Provide the [x, y] coordinate of the cell's center where the given text is located.  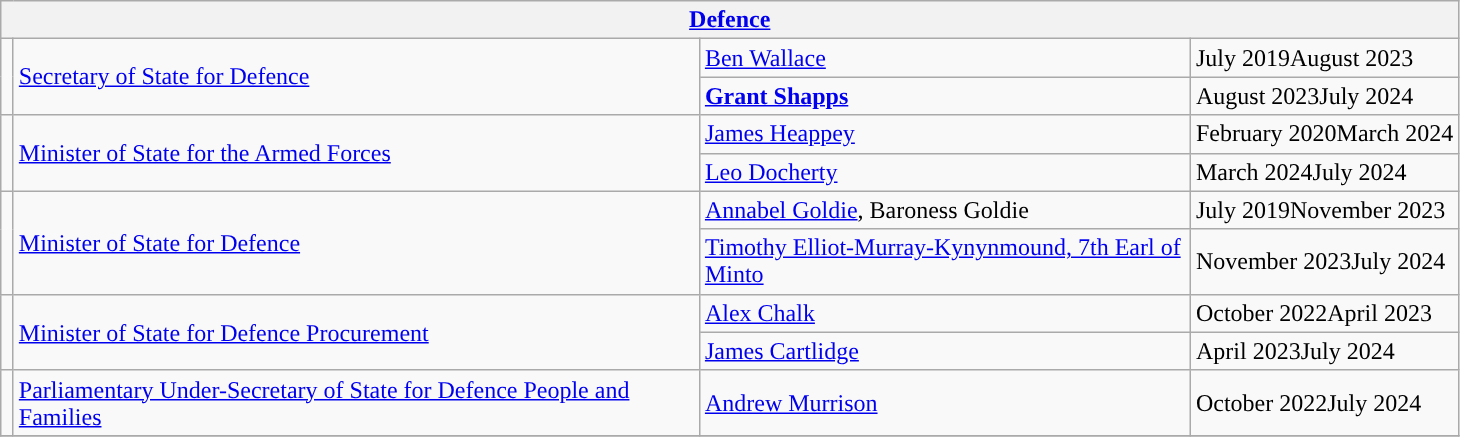
Parliamentary Under-Secretary of State for Defence People and Families [356, 402]
Minister of State for Defence Procurement [356, 332]
Timothy Elliot-Murray-Kynynmound, 7th Earl of Minto [944, 262]
October 2022July 2024 [1324, 402]
Secretary of State for Defence [356, 77]
James Cartlidge [944, 351]
July 2019August 2023 [1324, 58]
Leo Docherty [944, 172]
March 2024July 2024 [1324, 172]
Defence [730, 20]
Annabel Goldie, Baroness Goldie [944, 210]
July 2019November 2023 [1324, 210]
James Heappey [944, 134]
Ben Wallace [944, 58]
April 2023July 2024 [1324, 351]
Alex Chalk [944, 313]
Andrew Murrison [944, 402]
August 2023July 2024 [1324, 96]
November 2023July 2024 [1324, 262]
October 2022April 2023 [1324, 313]
Minister of State for the Armed Forces [356, 153]
Minister of State for Defence [356, 242]
Grant Shapps [944, 96]
February 2020March 2024 [1324, 134]
